Search for the cell housing the specified text and yield its (x, y) center coordinate. 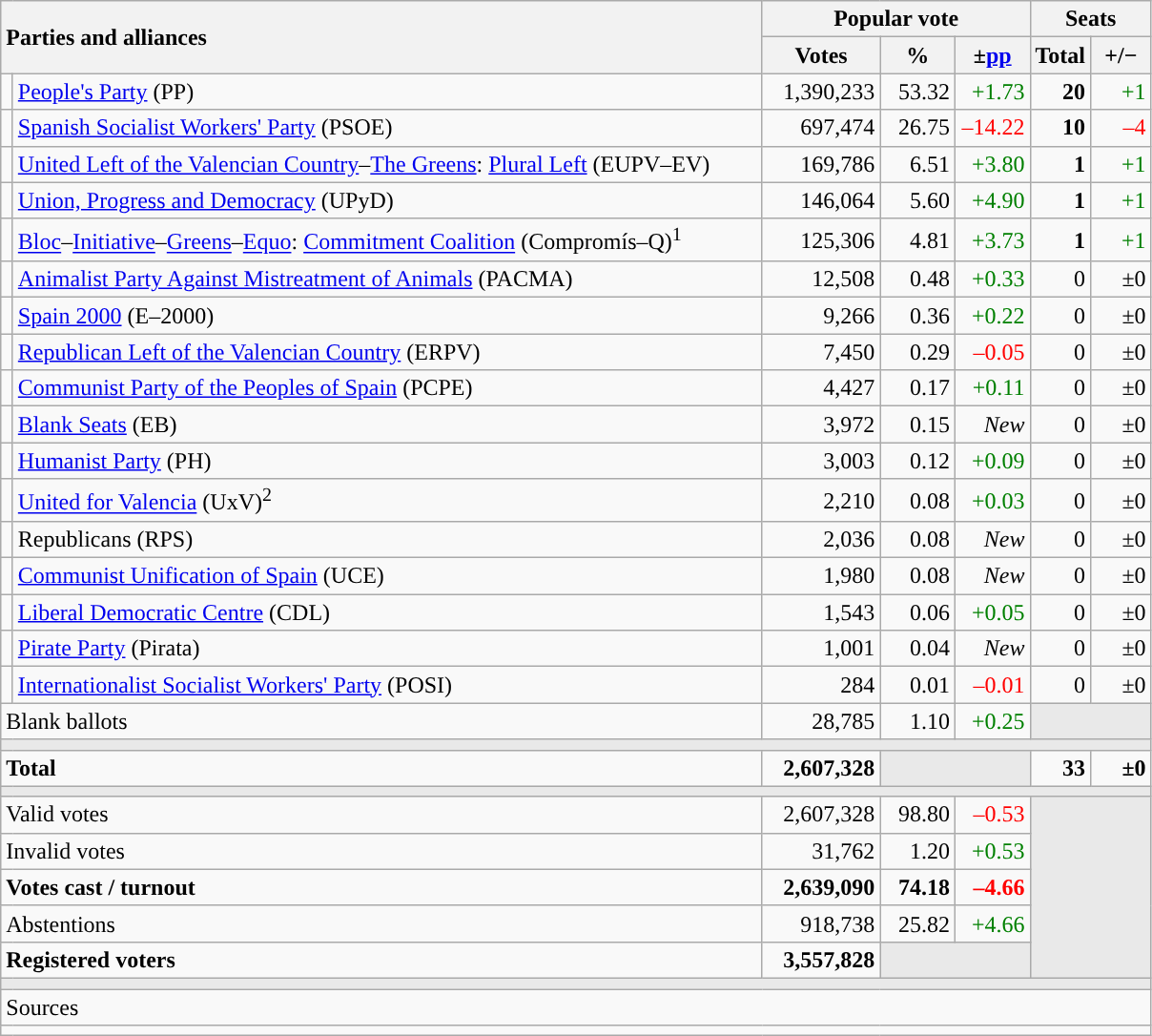
0.36 (917, 316)
2,036 (821, 540)
20 (1060, 92)
6.51 (917, 164)
Spanish Socialist Workers' Party (PSOE) (387, 128)
% (917, 55)
Blank Seats (EB) (387, 425)
697,474 (821, 128)
–0.53 (992, 815)
5.60 (917, 200)
+0.22 (992, 316)
284 (821, 685)
0.04 (917, 649)
Popular vote (896, 19)
Pirate Party (Pirata) (387, 649)
2,210 (821, 500)
3,003 (821, 461)
+3.73 (992, 240)
+0.09 (992, 461)
–4.66 (992, 887)
Seats (1091, 19)
+0.25 (992, 721)
1.10 (917, 721)
1,001 (821, 649)
1,543 (821, 612)
0.01 (917, 685)
Humanist Party (PH) (387, 461)
Registered voters (381, 960)
169,786 (821, 164)
Liberal Democratic Centre (CDL) (387, 612)
–4 (1121, 128)
–0.01 (992, 685)
People's Party (PP) (387, 92)
Internationalist Socialist Workers' Party (POSI) (387, 685)
31,762 (821, 851)
3,557,828 (821, 960)
United for Valencia (UxV)2 (387, 500)
Votes cast / turnout (381, 887)
Abstentions (381, 923)
2,639,090 (821, 887)
+1.73 (992, 92)
125,306 (821, 240)
–0.05 (992, 352)
0.12 (917, 461)
+4.66 (992, 923)
Animalist Party Against Mistreatment of Animals (PACMA) (387, 280)
Votes (821, 55)
33 (1060, 768)
0.17 (917, 388)
+0.53 (992, 851)
Communist Party of the Peoples of Spain (PCPE) (387, 388)
26.75 (917, 128)
Republicans (RPS) (387, 540)
Republican Left of the Valencian Country (ERPV) (387, 352)
–14.22 (992, 128)
Sources (576, 1007)
3,972 (821, 425)
12,508 (821, 280)
4,427 (821, 388)
4.81 (917, 240)
Parties and alliances (381, 37)
7,450 (821, 352)
+0.11 (992, 388)
+4.90 (992, 200)
53.32 (917, 92)
±pp (992, 55)
0.29 (917, 352)
Blank ballots (381, 721)
+3.80 (992, 164)
1,980 (821, 576)
1,390,233 (821, 92)
25.82 (917, 923)
Spain 2000 (E–2000) (387, 316)
0.06 (917, 612)
74.18 (917, 887)
98.80 (917, 815)
Communist Unification of Spain (UCE) (387, 576)
1.20 (917, 851)
+0.03 (992, 500)
+0.05 (992, 612)
0.15 (917, 425)
+/− (1121, 55)
Invalid votes (381, 851)
Bloc–Initiative–Greens–Equo: Commitment Coalition (Compromís–Q)1 (387, 240)
+0.33 (992, 280)
United Left of the Valencian Country–The Greens: Plural Left (EUPV–EV) (387, 164)
918,738 (821, 923)
28,785 (821, 721)
10 (1060, 128)
Valid votes (381, 815)
0.48 (917, 280)
9,266 (821, 316)
Union, Progress and Democracy (UPyD) (387, 200)
146,064 (821, 200)
